From the cell containing the given text, extract its center point as (x, y) coordinate. 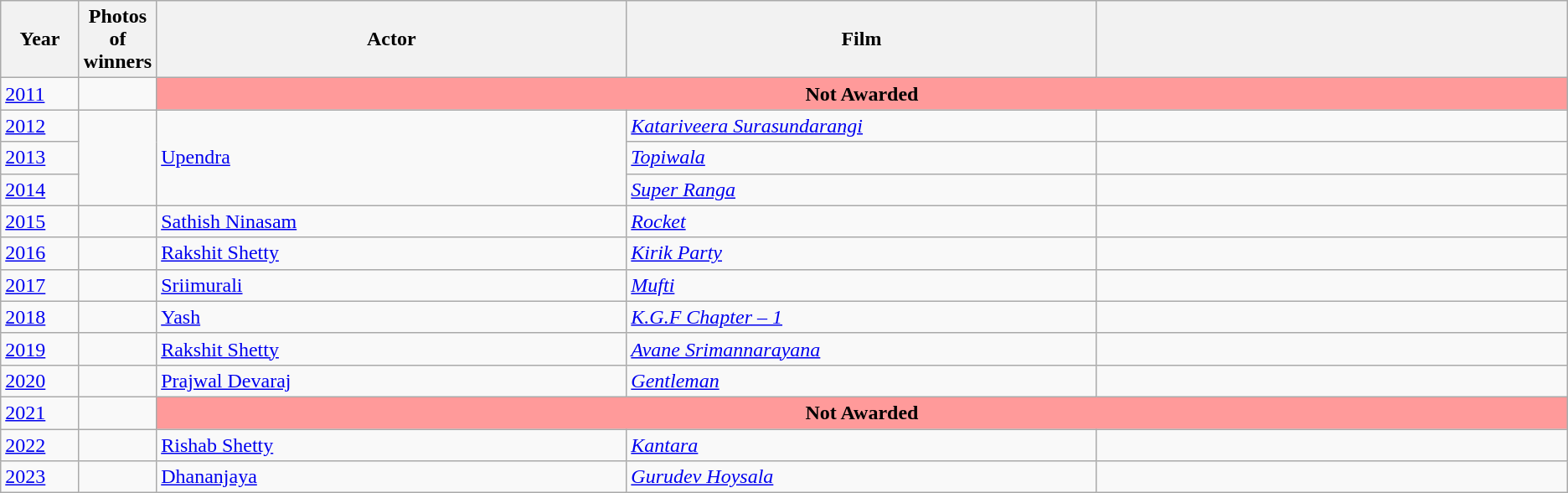
Super Ranga (861, 189)
Dhananjaya (392, 477)
Rishab Shetty (392, 445)
Kantara (861, 445)
Year (40, 39)
2015 (40, 221)
2011 (40, 94)
2019 (40, 349)
Prajwal Devaraj (392, 381)
2014 (40, 189)
Gurudev Hoysala (861, 477)
2017 (40, 285)
Avane Srimannarayana (861, 349)
Upendra (392, 158)
Topiwala (861, 158)
Gentleman (861, 381)
2016 (40, 253)
2021 (40, 413)
Katariveera Surasundarangi (861, 126)
Kirik Party (861, 253)
K.G.F Chapter – 1 (861, 317)
Film (861, 39)
2020 (40, 381)
Mufti (861, 285)
Sathish Ninasam (392, 221)
2022 (40, 445)
2018 (40, 317)
Photos of winners (117, 39)
Rocket (861, 221)
2012 (40, 126)
Yash (392, 317)
Actor (392, 39)
2023 (40, 477)
2013 (40, 158)
Sriimurali (392, 285)
